Search for the cell housing the specified text and yield its [X, Y] center coordinate. 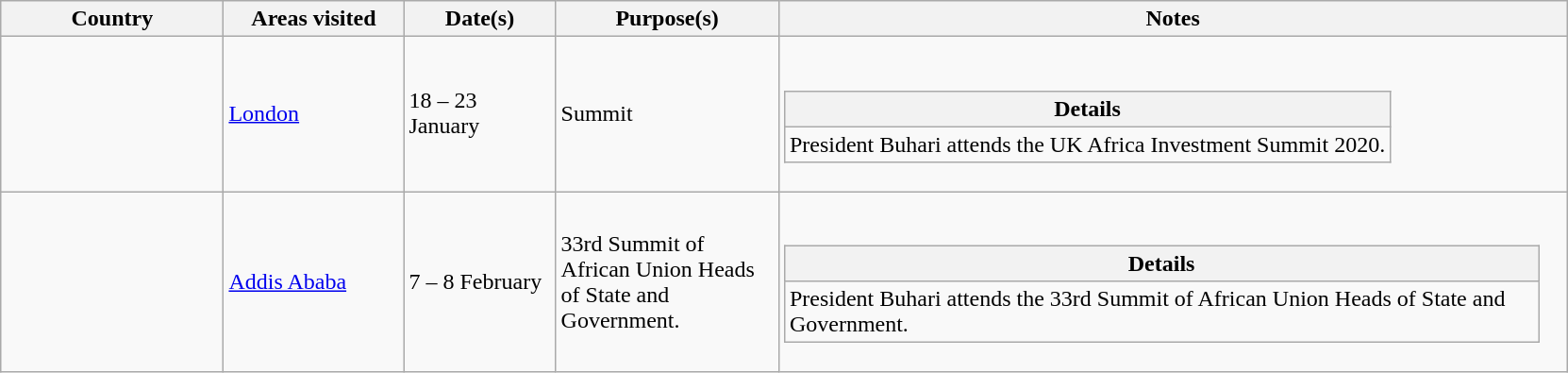
Summit [667, 114]
7 – 8 February [479, 281]
Notes [1173, 19]
Details President Buhari attends the 33rd Summit of African Union Heads of State and Government. [1173, 281]
Details President Buhari attends the UK Africa Investment Summit 2020. [1173, 114]
Date(s) [479, 19]
London [313, 114]
President Buhari attends the UK Africa Investment Summit 2020. [1087, 144]
Areas visited [313, 19]
President Buhari attends the 33rd Summit of African Union Heads of State and Government. [1161, 312]
18 – 23 January [479, 114]
33rd Summit of African Union Heads of State and Government. [667, 281]
Purpose(s) [667, 19]
Country [112, 19]
Addis Ababa [313, 281]
